Pinpoint the cell where the given text exists, returning its (x, y) midpoint coordinate. 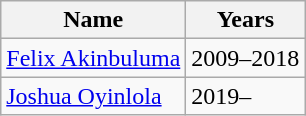
Years (246, 20)
2009–2018 (246, 58)
2019– (246, 96)
Felix Akinbuluma (94, 58)
Name (94, 20)
Joshua Oyinlola (94, 96)
